Capture the cell that displays the provided text and extract its [x, y] central coordinate. 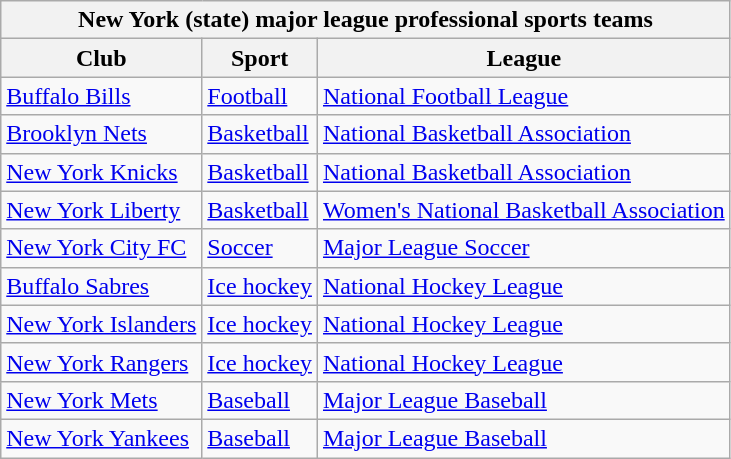
New York City FC [102, 248]
New York (state) major league professional sports teams [366, 20]
New York Knicks [102, 172]
Major League Soccer [524, 248]
Buffalo Sabres [102, 286]
Brooklyn Nets [102, 134]
Women's National Basketball Association [524, 210]
National Football League [524, 96]
Sport [260, 58]
League [524, 58]
New York Mets [102, 400]
New York Rangers [102, 362]
Soccer [260, 248]
New York Yankees [102, 438]
New York Liberty [102, 210]
Football [260, 96]
Buffalo Bills [102, 96]
Club [102, 58]
New York Islanders [102, 324]
